Return the [x, y] coordinate for the center point of the cell that contains the specified text.  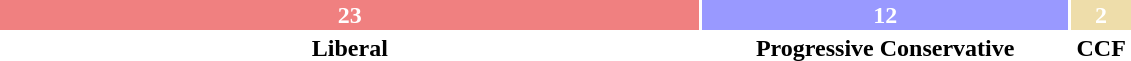
23 [350, 15]
12 [886, 15]
